From the cell containing the given text, extract its center point as [X, Y] coordinate. 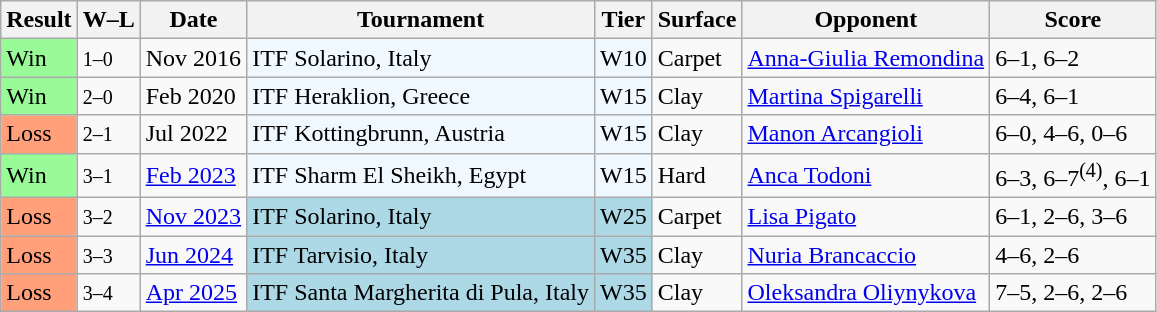
Date [193, 20]
Nov 2023 [193, 217]
ITF Tarvisio, Italy [421, 255]
ITF Heraklion, Greece [421, 96]
Surface [697, 20]
3–4 [108, 293]
3–3 [108, 255]
4–6, 2–6 [1073, 255]
Nuria Brancaccio [866, 255]
Opponent [866, 20]
Martina Spigarelli [866, 96]
ITF Santa Margherita di Pula, Italy [421, 293]
Score [1073, 20]
Lisa Pigato [866, 217]
6–0, 4–6, 0–6 [1073, 134]
3–2 [108, 217]
ITF Kottingbrunn, Austria [421, 134]
6–1, 6–2 [1073, 58]
Result [39, 20]
Feb 2023 [193, 176]
Feb 2020 [193, 96]
Manon Arcangioli [866, 134]
6–4, 6–1 [1073, 96]
3–1 [108, 176]
Oleksandra Oliynykova [866, 293]
Apr 2025 [193, 293]
W25 [624, 217]
Jul 2022 [193, 134]
W10 [624, 58]
7–5, 2–6, 2–6 [1073, 293]
ITF Sharm El Sheikh, Egypt [421, 176]
Tournament [421, 20]
6–3, 6–7(4), 6–1 [1073, 176]
6–1, 2–6, 3–6 [1073, 217]
Anca Todoni [866, 176]
Hard [697, 176]
2–0 [108, 96]
Jun 2024 [193, 255]
Nov 2016 [193, 58]
W–L [108, 20]
Tier [624, 20]
1–0 [108, 58]
Anna-Giulia Remondina [866, 58]
2–1 [108, 134]
